Return the [x, y] coordinate for the center point of the cell that contains the specified text.  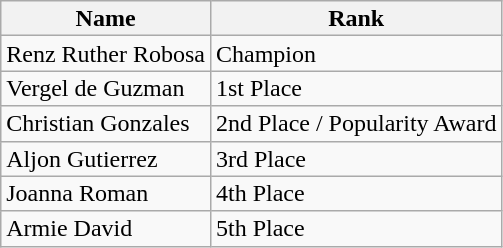
1st Place [356, 88]
Vergel de Guzman [106, 88]
Armie David [106, 228]
Aljon Gutierrez [106, 158]
Joanna Roman [106, 194]
5th Place [356, 228]
2nd Place / Popularity Award [356, 124]
Renz Ruther Robosa [106, 54]
4th Place [356, 194]
Rank [356, 18]
Name [106, 18]
Champion [356, 54]
3rd Place [356, 158]
Christian Gonzales [106, 124]
